From the cell containing the given text, extract its center point as [X, Y] coordinate. 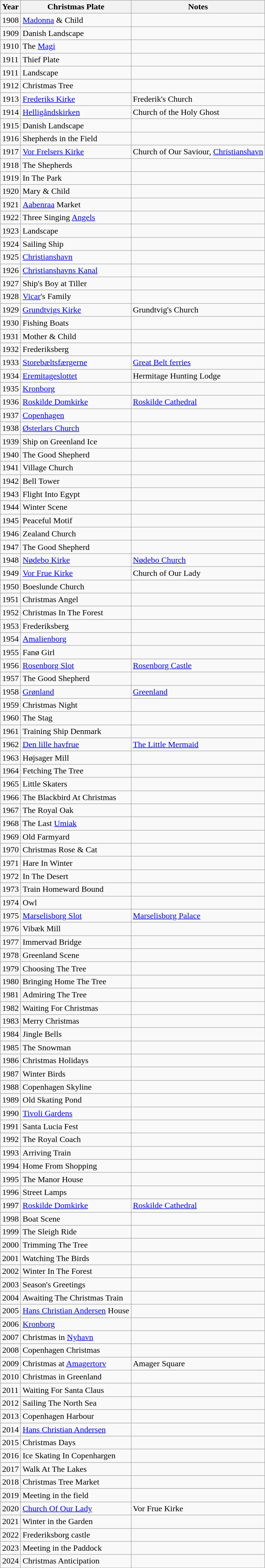
2011 [10, 1390]
The Little Mermaid [198, 744]
Winter Birds [76, 1074]
1952 [10, 613]
1925 [10, 257]
Christmas Anticipation [76, 1561]
Little Skaters [76, 784]
2010 [10, 1377]
1909 [10, 33]
Den lille havfrue [76, 744]
Sailing Ship [76, 244]
Ship on Greenland Ice [76, 442]
Meeting in the field [76, 1495]
1913 [10, 99]
1971 [10, 863]
1994 [10, 1166]
1923 [10, 231]
Hans Christian Andersen House [76, 1311]
Great Belt ferries [198, 362]
Watching The Birds [76, 1258]
Amalienborg [76, 639]
1983 [10, 1021]
1992 [10, 1140]
1997 [10, 1205]
2004 [10, 1298]
1908 [10, 20]
2002 [10, 1271]
1975 [10, 916]
Helligåndskirken [76, 112]
Christmas Rose & Cat [76, 850]
Village Church [76, 468]
Old Farmyard [76, 837]
2021 [10, 1522]
Church of Our Lady [198, 573]
Højsager Mill [76, 758]
1979 [10, 968]
Christmas in Nyhavn [76, 1337]
2000 [10, 1245]
1930 [10, 323]
Zealand Church [76, 534]
1912 [10, 86]
1987 [10, 1074]
Trimming The Tree [76, 1245]
1993 [10, 1153]
1928 [10, 297]
1933 [10, 362]
1939 [10, 442]
Three Singing Angels [76, 218]
Training Ship Denmark [76, 731]
1980 [10, 981]
The Shepherds [76, 165]
Christmas Tree [76, 86]
Mother & Child [76, 336]
2018 [10, 1482]
2007 [10, 1337]
1924 [10, 244]
Christmas In The Forest [76, 613]
1962 [10, 744]
2017 [10, 1469]
Ice Skating In Copenhargen [76, 1456]
1961 [10, 731]
1944 [10, 507]
1932 [10, 349]
1917 [10, 152]
1957 [10, 679]
1910 [10, 46]
Peaceful Motif [76, 520]
Admiring The Tree [76, 995]
2016 [10, 1456]
1955 [10, 652]
Winter Scene [76, 507]
Amager Square [198, 1363]
The Snowman [76, 1048]
Flight Into Egypt [76, 494]
The Sleigh Ride [76, 1232]
Storebæltsfærgerne [76, 362]
1931 [10, 336]
Season's Greetings [76, 1285]
Winter in the Garden [76, 1522]
1942 [10, 481]
1976 [10, 929]
1945 [10, 520]
1934 [10, 375]
Sailing The North Sea [76, 1403]
Grundtvig's Church [198, 310]
Meeting in the Paddock [76, 1548]
Grundtvigs Kirke [76, 310]
1984 [10, 1034]
1995 [10, 1179]
Waiting For Christmas [76, 1008]
2009 [10, 1363]
1915 [10, 125]
Christmas Holidays [76, 1061]
Christmas in Greenland [76, 1377]
Church Of Our Lady [76, 1508]
Eremitageslottet [76, 375]
Christmas at Amagertorv [76, 1363]
Christianshavns Kanal [76, 270]
Jingle Bells [76, 1034]
Frederiksborg castle [76, 1535]
In The Desert [76, 876]
Fanø Girl [76, 652]
1974 [10, 903]
Frederiks Kirke [76, 99]
Year [10, 7]
Copenhagen Christmas [76, 1350]
Vor Frelsers Kirke [76, 152]
Fetching The Tree [76, 771]
Church of Our Saviour, Christianshavn [198, 152]
1965 [10, 784]
Greenland [198, 692]
1919 [10, 178]
Hans Christian Andersen [76, 1430]
Christmas Night [76, 705]
1937 [10, 415]
1938 [10, 428]
2020 [10, 1508]
Christmas Angel [76, 600]
2024 [10, 1561]
Fishing Boats [76, 323]
Walk At The Lakes [76, 1469]
In The Park [76, 178]
Christianshavn [76, 257]
Street Lamps [76, 1192]
1972 [10, 876]
The Royal Oak [76, 810]
Thief Plate [76, 60]
1951 [10, 600]
1927 [10, 283]
2008 [10, 1350]
1990 [10, 1113]
1941 [10, 468]
2015 [10, 1443]
Home From Shopping [76, 1166]
1954 [10, 639]
Copenhagen Skyline [76, 1087]
Marselisborg Palace [198, 916]
Christmas Tree Market [76, 1482]
1926 [10, 270]
2005 [10, 1311]
1999 [10, 1232]
The Magi [76, 46]
Nødebo Kirke [76, 560]
Ship's Boy at Tiller [76, 283]
Awaiting The Christmas Train [76, 1298]
1935 [10, 389]
Church of the Holy Ghost [198, 112]
1960 [10, 718]
1916 [10, 138]
2014 [10, 1430]
Owl [76, 903]
1973 [10, 889]
1950 [10, 587]
Hermitage Hunting Lodge [198, 375]
Rosenborg Slot [76, 665]
1985 [10, 1048]
1959 [10, 705]
Train Homeward Bound [76, 889]
1956 [10, 665]
1940 [10, 455]
2023 [10, 1548]
1918 [10, 165]
1949 [10, 573]
Rosenborg Castle [198, 665]
1914 [10, 112]
1936 [10, 402]
Immervad Bridge [76, 942]
Winter In The Forest [76, 1271]
2006 [10, 1324]
1958 [10, 692]
Christmas Plate [76, 7]
Frederik's Church [198, 99]
1986 [10, 1061]
1929 [10, 310]
2003 [10, 1285]
Madonna & Child [76, 20]
Bringing Home The Tree [76, 981]
2013 [10, 1416]
1943 [10, 494]
Marselisborg Slot [76, 916]
1996 [10, 1192]
2012 [10, 1403]
1970 [10, 850]
1946 [10, 534]
The Last Umiak [76, 824]
Copenhagen Harbour [76, 1416]
Bell Tower [76, 481]
1978 [10, 955]
Notes [198, 7]
1921 [10, 205]
1969 [10, 837]
1988 [10, 1087]
1998 [10, 1218]
1963 [10, 758]
1981 [10, 995]
1922 [10, 218]
Copenhagen [76, 415]
1977 [10, 942]
2022 [10, 1535]
2001 [10, 1258]
Arriving Train [76, 1153]
Christmas Days [76, 1443]
Østerlars Church [76, 428]
Boat Scene [76, 1218]
1982 [10, 1008]
1964 [10, 771]
Merry Christmas [76, 1021]
Vicar's Family [76, 297]
Nødebo Church [198, 560]
2019 [10, 1495]
Waiting For Santa Claus [76, 1390]
Aabenraa Market [76, 205]
Tivoli Gardens [76, 1113]
1989 [10, 1100]
1991 [10, 1126]
1966 [10, 797]
The Royal Coach [76, 1140]
Old Skating Pond [76, 1100]
Boeslunde Church [76, 587]
Choosing The Tree [76, 968]
The Manor House [76, 1179]
Hare In Winter [76, 863]
Santa Lucia Fest [76, 1126]
Greenland Scene [76, 955]
1947 [10, 547]
1948 [10, 560]
1920 [10, 191]
The Stag [76, 718]
1968 [10, 824]
The Blackbird At Christmas [76, 797]
1967 [10, 810]
Vibæk Mill [76, 929]
1953 [10, 626]
Shepherds in the Field [76, 138]
Mary & Child [76, 191]
Grønland [76, 692]
